Extract the (X, Y) coordinate from the center of the cell holding the provided text.  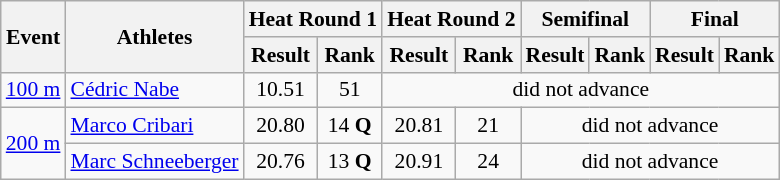
Heat Round 2 (451, 19)
14 Q (350, 126)
Marco Cribari (154, 126)
20.91 (419, 162)
13 Q (350, 162)
Semifinal (586, 19)
100 m (34, 90)
200 m (34, 144)
20.81 (419, 126)
Marc Schneeberger (154, 162)
Event (34, 36)
Cédric Nabe (154, 90)
10.51 (281, 90)
21 (488, 126)
Heat Round 1 (313, 19)
20.80 (281, 126)
Final (714, 19)
51 (350, 90)
24 (488, 162)
Athletes (154, 36)
20.76 (281, 162)
